Return the (X, Y) coordinate for the center point of the cell that contains the specified text.  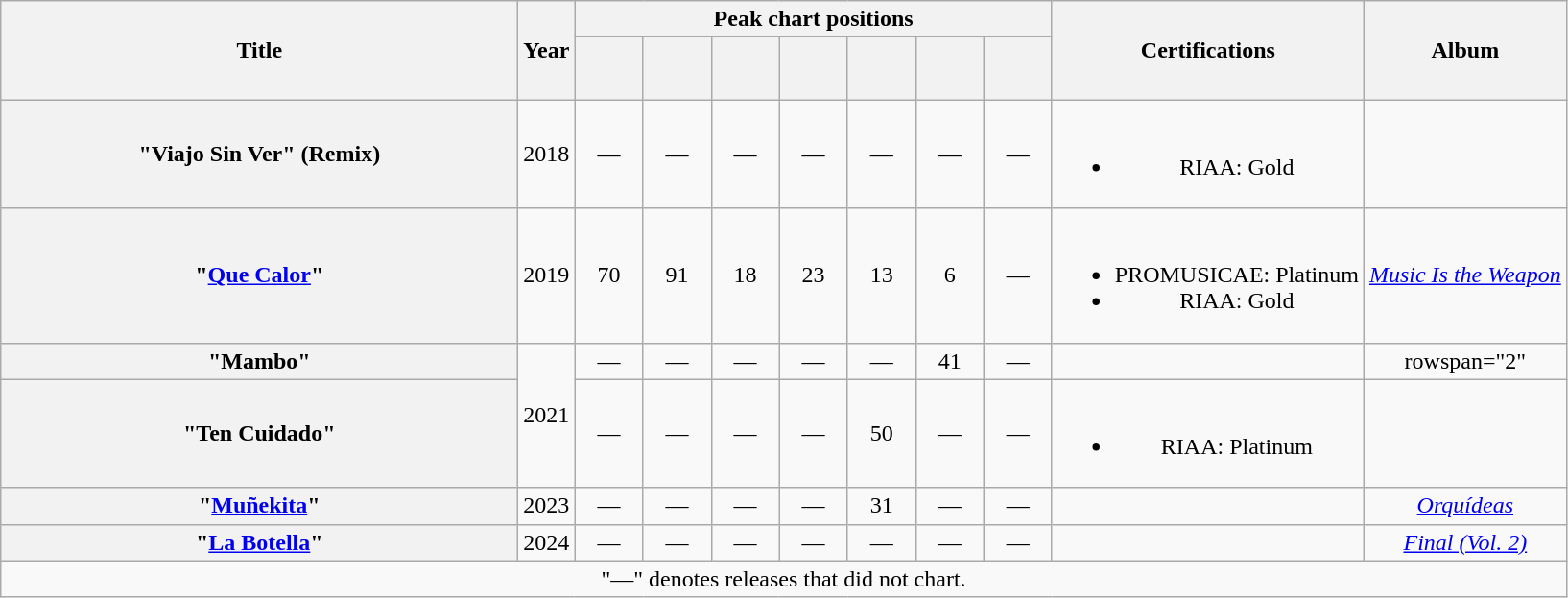
PROMUSICAE: PlatinumRIAA: Gold (1207, 275)
"Que Calor" (259, 275)
23 (814, 275)
2019 (547, 275)
"Ten Cuidado" (259, 434)
18 (745, 275)
6 (950, 275)
91 (677, 275)
"La Botella" (259, 542)
2023 (547, 506)
"Viajo Sin Ver" (Remix) (259, 154)
2018 (547, 154)
Album (1464, 50)
Peak chart positions (814, 19)
41 (950, 361)
rowspan="2" (1464, 361)
Final (Vol. 2) (1464, 542)
RIAA: Gold (1207, 154)
"Mambo" (259, 361)
"Muñekita" (259, 506)
13 (881, 275)
70 (608, 275)
Title (259, 50)
Orquídeas (1464, 506)
2021 (547, 415)
2024 (547, 542)
Certifications (1207, 50)
"—" denotes releases that did not chart. (783, 579)
31 (881, 506)
Music Is the Weapon (1464, 275)
RIAA: Platinum (1207, 434)
50 (881, 434)
Year (547, 50)
